Capture the cell that displays the provided text and extract its [x, y] central coordinate. 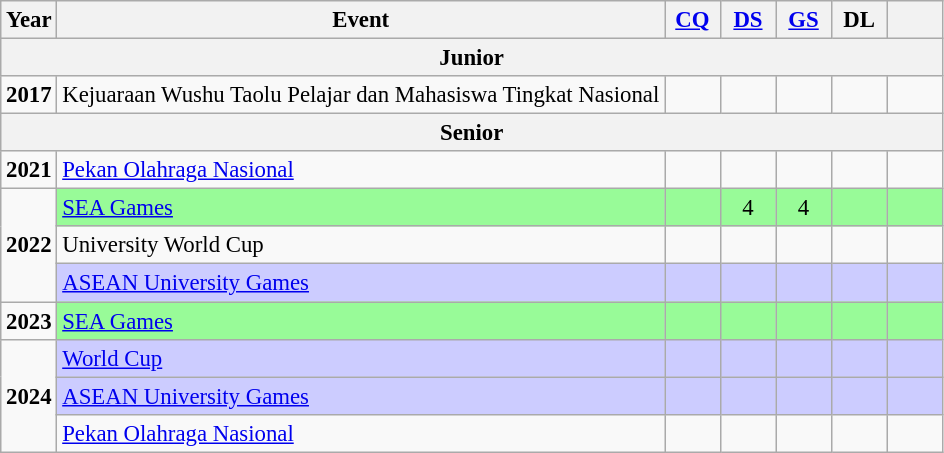
DL [859, 20]
University World Cup [361, 245]
2023 [29, 321]
DS [748, 20]
2017 [29, 95]
World Cup [361, 358]
Senior [472, 133]
CQ [693, 20]
Year [29, 20]
Kejuaraan Wushu Taolu Pelajar dan Mahasiswa Tingkat Nasional [361, 95]
2024 [29, 396]
Event [361, 20]
2021 [29, 170]
2022 [29, 246]
GS [804, 20]
Junior [472, 58]
